Scan for the cell matching the given text and deliver its [x, y] coordinate at center. 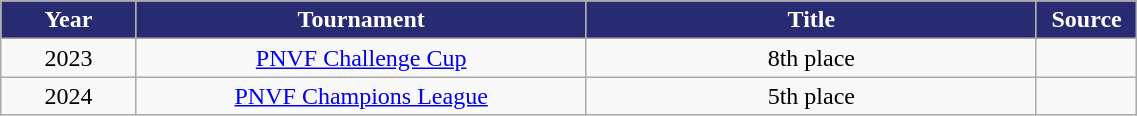
Year [68, 20]
2023 [68, 58]
Tournament [361, 20]
PNVF Champions League [361, 96]
Source [1086, 20]
Title [811, 20]
PNVF Challenge Cup [361, 58]
8th place [811, 58]
2024 [68, 96]
5th place [811, 96]
